Detect which cell encompasses the target text, then output its (x, y) center coordinate. 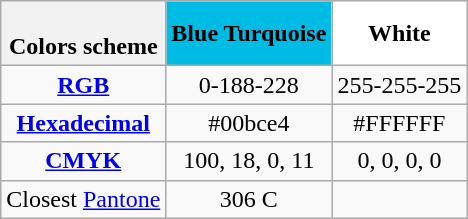
White (400, 34)
100, 18, 0, 11 (249, 161)
0, 0, 0, 0 (400, 161)
Blue Turquoise (249, 34)
CMYK (84, 161)
RGB (84, 85)
#00bce4 (249, 123)
0-188-228 (249, 85)
Closest Pantone (84, 199)
306 C (249, 199)
Colors scheme (84, 34)
#FFFFFF (400, 123)
255-255-255 (400, 85)
Hexadecimal (84, 123)
